Detect which cell encompasses the target text, then output its (x, y) center coordinate. 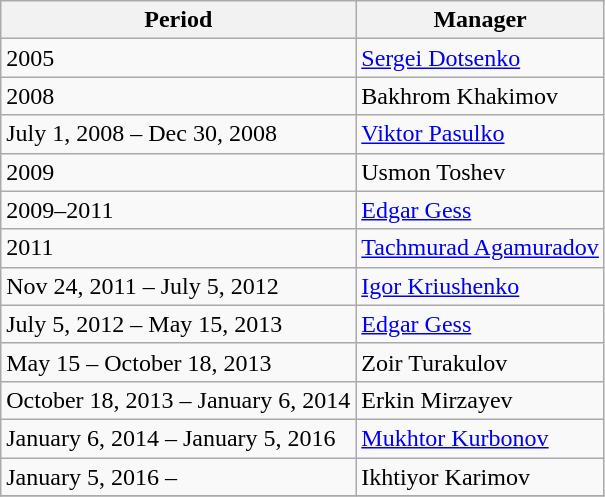
Igor Kriushenko (480, 286)
Sergei Dotsenko (480, 58)
Zoir Turakulov (480, 362)
October 18, 2013 – January 6, 2014 (178, 400)
Ikhtiyor Karimov (480, 477)
July 1, 2008 – Dec 30, 2008 (178, 134)
Mukhtor Kurbonov (480, 438)
January 6, 2014 – January 5, 2016 (178, 438)
January 5, 2016 – (178, 477)
July 5, 2012 – May 15, 2013 (178, 324)
2011 (178, 248)
2009–2011 (178, 210)
Viktor Pasulko (480, 134)
Usmon Toshev (480, 172)
Bakhrom Khakimov (480, 96)
Manager (480, 20)
Period (178, 20)
Tachmurad Agamuradov (480, 248)
2009 (178, 172)
Erkin Mirzayev (480, 400)
Nov 24, 2011 – July 5, 2012 (178, 286)
May 15 – October 18, 2013 (178, 362)
2005 (178, 58)
2008 (178, 96)
